Output the [X, Y] coordinate of the center of the cell containing the given text.  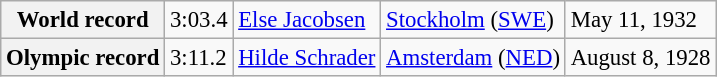
World record [83, 20]
Olympic record [83, 58]
3:11.2 [199, 58]
Hilde Schrader [307, 58]
3:03.4 [199, 20]
May 11, 1932 [640, 20]
August 8, 1928 [640, 58]
Stockholm (SWE) [474, 20]
Amsterdam (NED) [474, 58]
Else Jacobsen [307, 20]
